Capture the cell that displays the provided text and extract its [X, Y] central coordinate. 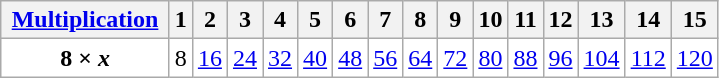
120 [694, 58]
48 [350, 58]
14 [648, 20]
9 [456, 20]
16 [210, 58]
13 [602, 20]
Multiplication [86, 20]
7 [386, 20]
80 [490, 58]
10 [490, 20]
15 [694, 20]
40 [316, 58]
88 [526, 58]
56 [386, 58]
96 [560, 58]
1 [180, 20]
8 × x [86, 58]
12 [560, 20]
4 [280, 20]
5 [316, 20]
11 [526, 20]
32 [280, 58]
112 [648, 58]
24 [244, 58]
104 [602, 58]
6 [350, 20]
2 [210, 20]
64 [420, 58]
3 [244, 20]
72 [456, 58]
